For the text-containing cell, return its midpoint in (x, y) coordinate format. 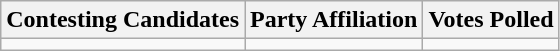
Votes Polled (491, 20)
Contesting Candidates (123, 20)
Party Affiliation (334, 20)
